Scan for the cell matching the given text and deliver its (X, Y) coordinate at center. 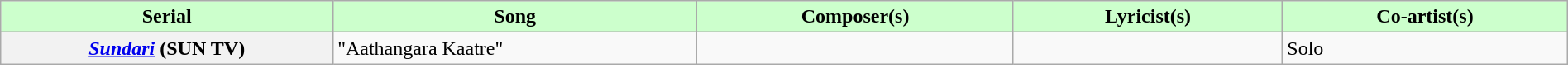
Lyricist(s) (1148, 17)
Song (515, 17)
Sundari (SUN TV) (167, 48)
Solo (1425, 48)
Serial (167, 17)
"Aathangara Kaatre" (515, 48)
Composer(s) (855, 17)
Co-artist(s) (1425, 17)
